Provide the [X, Y] coordinate of the cell's center where the given text is located.  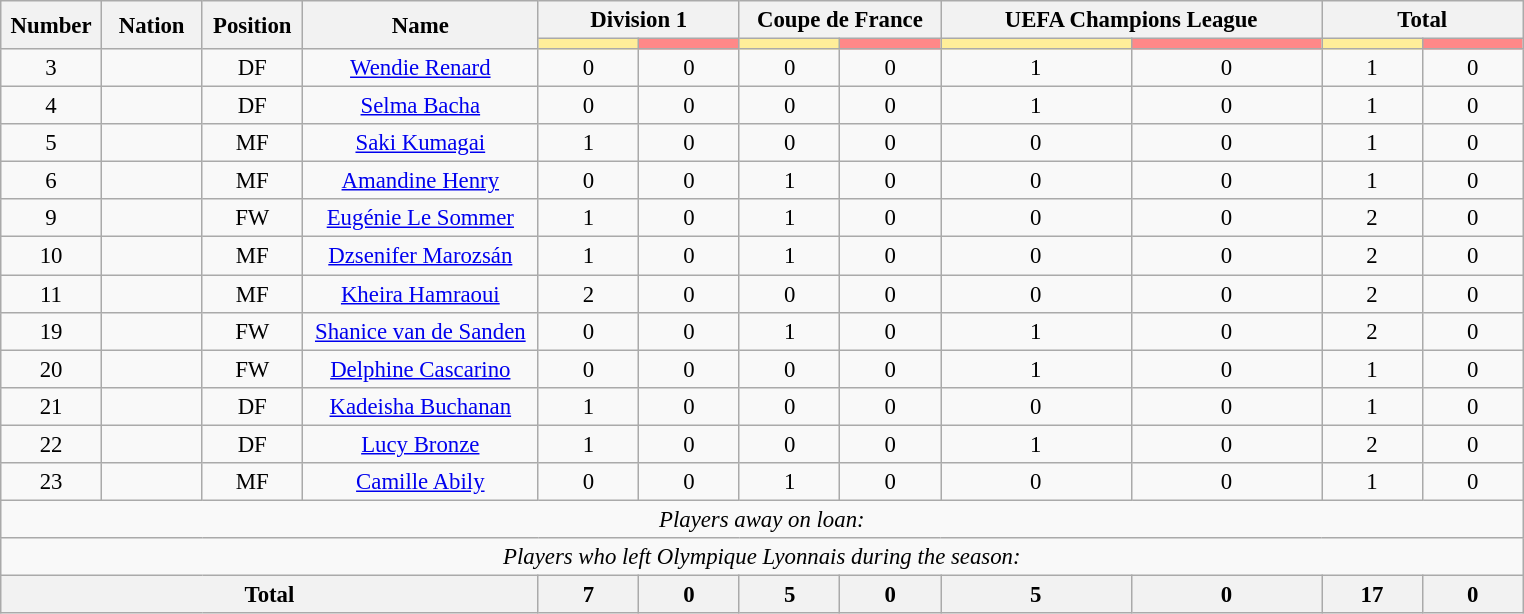
11 [52, 294]
23 [52, 482]
Selma Bacha [421, 106]
Division 1 [638, 20]
Name [421, 25]
Position [252, 25]
20 [52, 369]
4 [52, 106]
Players who left Olympique Lyonnais during the season: [762, 557]
Lucy Bronze [421, 444]
22 [52, 444]
3 [52, 68]
17 [1372, 594]
9 [52, 219]
Kadeisha Buchanan [421, 406]
7 [588, 594]
Players away on loan: [762, 519]
Dzsenifer Marozsán [421, 256]
10 [52, 256]
21 [52, 406]
UEFA Champions League [1130, 20]
Amandine Henry [421, 181]
6 [52, 181]
Shanice van de Sanden [421, 331]
Number [52, 25]
Nation [152, 25]
Delphine Cascarino [421, 369]
Coupe de France [840, 20]
Kheira Hamraoui [421, 294]
Saki Kumagai [421, 143]
Camille Abily [421, 482]
Wendie Renard [421, 68]
Eugénie Le Sommer [421, 219]
19 [52, 331]
